Return [x, y] of the center of cell containing provided text 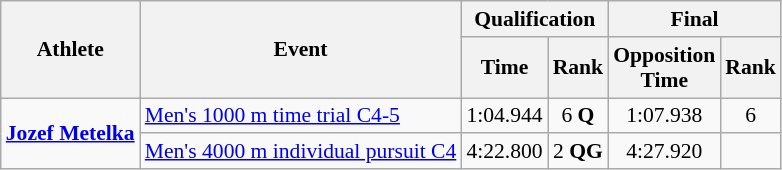
Men's 4000 m individual pursuit C4 [301, 152]
Time [504, 68]
Qualification [534, 19]
6 [750, 116]
1:04.944 [504, 116]
Athlete [70, 50]
6 Q [578, 116]
Final [694, 19]
OppositionTime [664, 68]
4:27.920 [664, 152]
Jozef Metelka [70, 134]
2 QG [578, 152]
Event [301, 50]
4:22.800 [504, 152]
Men's 1000 m time trial C4-5 [301, 116]
1:07.938 [664, 116]
